Output the (X, Y) coordinate of the center of the cell containing the given text.  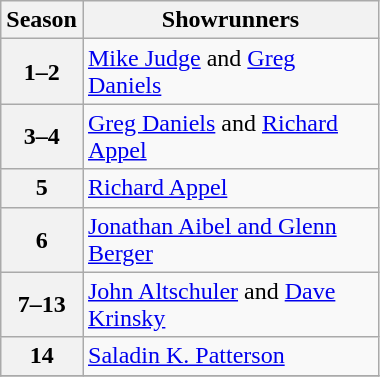
3–4 (42, 136)
1–2 (42, 72)
Saladin K. Patterson (230, 356)
7–13 (42, 304)
Greg Daniels and Richard Appel (230, 136)
5 (42, 188)
Richard Appel (230, 188)
Season (42, 20)
John Altschuler and Dave Krinsky (230, 304)
Showrunners (230, 20)
Jonathan Aibel and Glenn Berger (230, 240)
6 (42, 240)
Mike Judge and Greg Daniels (230, 72)
14 (42, 356)
